For the text-containing cell, return its midpoint in [x, y] coordinate format. 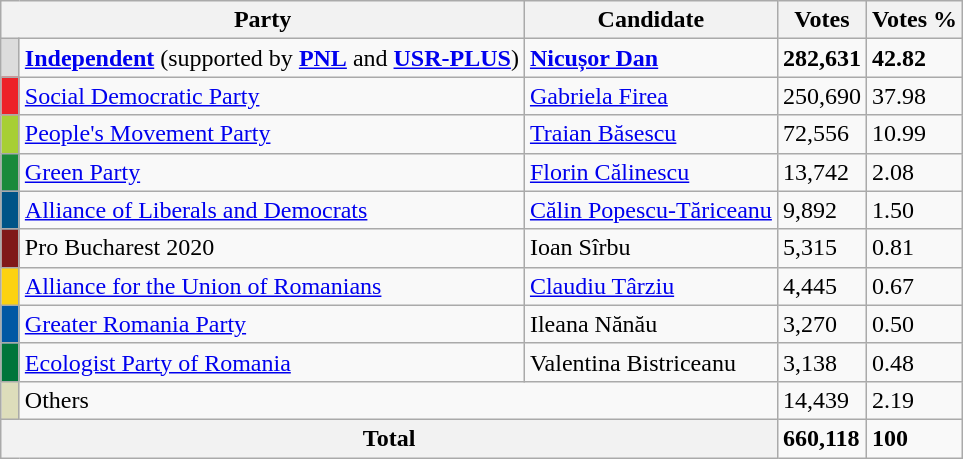
Greater Romania Party [272, 324]
Green Party [272, 172]
Ecologist Party of Romania [272, 362]
0.50 [914, 324]
Călin Popescu-Tăriceanu [650, 210]
2.19 [914, 400]
10.99 [914, 134]
250,690 [822, 96]
4,445 [822, 286]
660,118 [822, 438]
282,631 [822, 58]
0.81 [914, 248]
Alliance for the Union of Romanians [272, 286]
Alliance of Liberals and Democrats [272, 210]
14,439 [822, 400]
Votes % [914, 20]
72,556 [822, 134]
Gabriela Firea [650, 96]
Candidate [650, 20]
Florin Călinescu [650, 172]
Party [263, 20]
0.67 [914, 286]
42.82 [914, 58]
3,270 [822, 324]
13,742 [822, 172]
37.98 [914, 96]
Ileana Nănău [650, 324]
0.48 [914, 362]
Votes [822, 20]
1.50 [914, 210]
100 [914, 438]
Ioan Sîrbu [650, 248]
Independent (supported by PNL and USR-PLUS) [272, 58]
Valentina Bistriceanu [650, 362]
Total [390, 438]
3,138 [822, 362]
Claudiu Târziu [650, 286]
Nicușor Dan [650, 58]
5,315 [822, 248]
Social Democratic Party [272, 96]
Pro Bucharest 2020 [272, 248]
Others [398, 400]
Traian Băsescu [650, 134]
9,892 [822, 210]
2.08 [914, 172]
People's Movement Party [272, 134]
